Provide the [X, Y] coordinate of the cell's center where the given text is located.  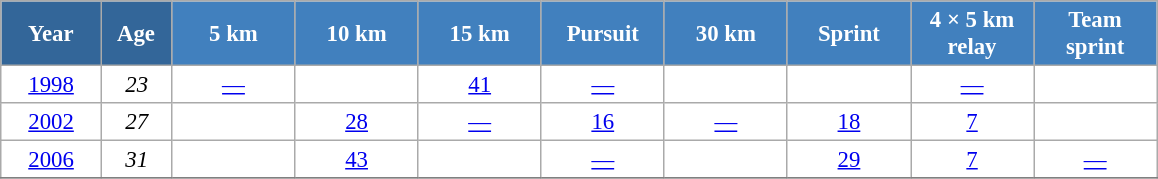
28 [356, 122]
Sprint [848, 34]
29 [848, 160]
23 [136, 85]
15 km [480, 34]
43 [356, 160]
41 [480, 85]
2006 [52, 160]
10 km [356, 34]
16 [602, 122]
4 × 5 km relay [972, 34]
Year [52, 34]
27 [136, 122]
30 km [726, 34]
18 [848, 122]
Age [136, 34]
31 [136, 160]
Pursuit [602, 34]
1998 [52, 85]
2002 [52, 122]
5 km [234, 34]
Team sprint [1096, 34]
